Capture the cell that displays the provided text and extract its [x, y] central coordinate. 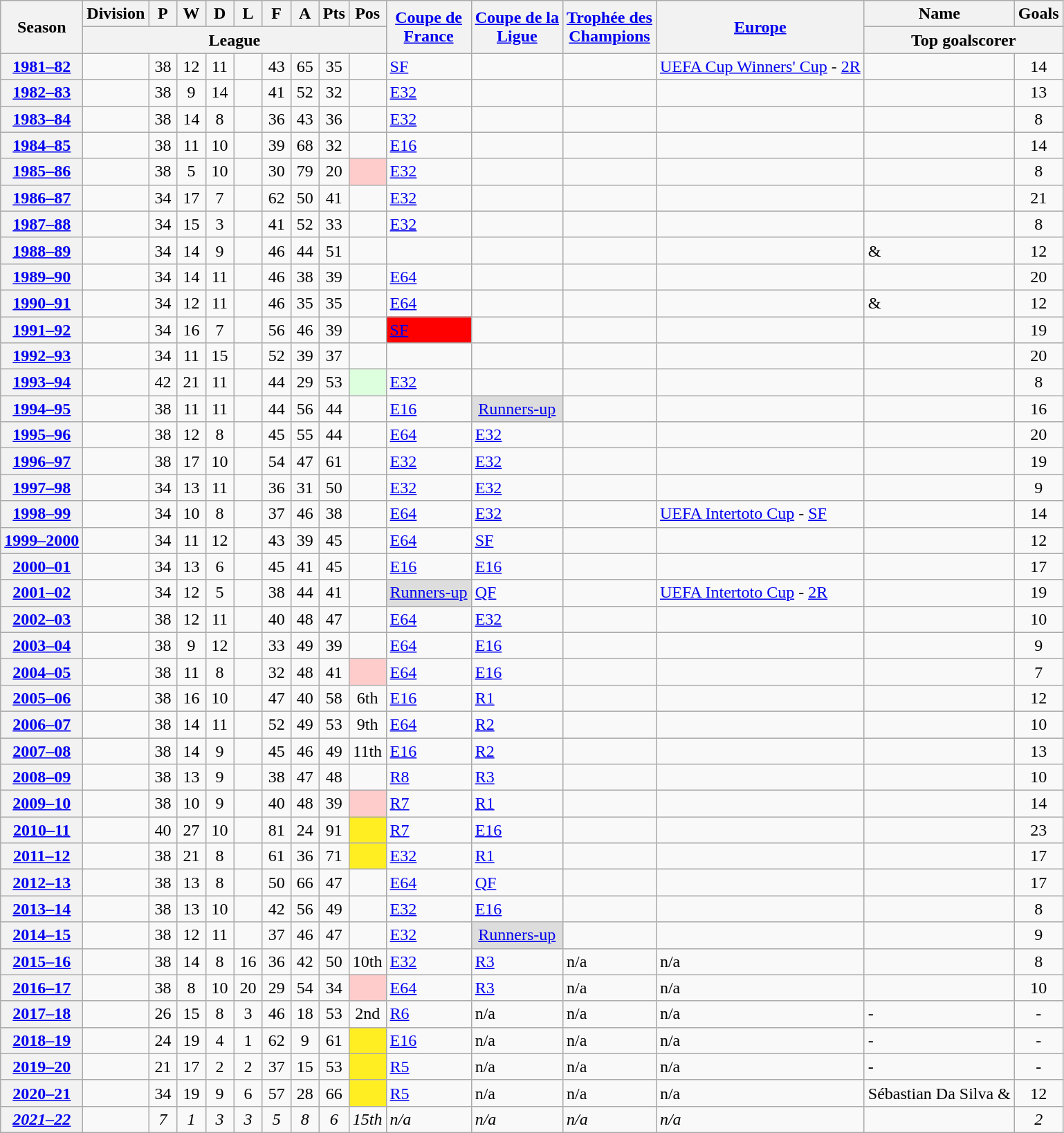
1996–97 [42, 461]
2009–10 [42, 804]
A [304, 14]
2014–15 [42, 935]
W [191, 14]
1986–87 [42, 198]
1981–82 [42, 66]
2021–22 [42, 1119]
R6 [429, 1014]
79 [304, 172]
Pos [367, 14]
91 [333, 830]
68 [304, 145]
15th [367, 1119]
UEFA Cup Winners' Cup - 2R [760, 66]
P [163, 14]
Trophée desChampions [610, 27]
2020–21 [42, 1093]
58 [333, 698]
1987–88 [42, 224]
1998–99 [42, 514]
1985–86 [42, 172]
UEFA Intertoto Cup - 2R [760, 593]
1997–98 [42, 488]
L [248, 14]
F [277, 14]
2004–05 [42, 672]
1994–95 [42, 409]
Coupe deFrance [429, 27]
11th [367, 750]
30 [277, 172]
4 [220, 1040]
81 [277, 830]
Coupe de laLigue [517, 27]
71 [333, 856]
1988–89 [42, 250]
2006–07 [42, 724]
Season [42, 27]
1999–2000 [42, 540]
R8 [429, 777]
57 [277, 1093]
65 [304, 66]
27 [191, 830]
Sébastian Da Silva & [939, 1093]
2012–13 [42, 883]
2nd [367, 1014]
Pts [333, 14]
2015–16 [42, 961]
2003–04 [42, 645]
2019–20 [42, 1067]
26 [163, 1014]
1993–94 [42, 383]
2008–09 [42, 777]
1983–84 [42, 119]
51 [333, 250]
1992–93 [42, 356]
28 [304, 1093]
31 [304, 488]
2013–14 [42, 909]
Division [116, 14]
UEFA Intertoto Cup - SF [760, 514]
2007–08 [42, 750]
1991–92 [42, 330]
2000–01 [42, 566]
2001–02 [42, 593]
2005–06 [42, 698]
1989–90 [42, 277]
Goals [1038, 14]
D [220, 14]
55 [304, 435]
6th [367, 698]
2018–19 [42, 1040]
Name [939, 14]
2017–18 [42, 1014]
Top goalscorer [963, 40]
23 [1038, 830]
9th [367, 724]
18 [304, 1014]
2002–03 [42, 619]
10th [367, 961]
1982–83 [42, 93]
League [235, 40]
Europe [760, 27]
1990–91 [42, 303]
1995–96 [42, 435]
2011–12 [42, 856]
2016–17 [42, 988]
2010–11 [42, 830]
1984–85 [42, 145]
